Return (X, Y) of the center of cell containing provided text 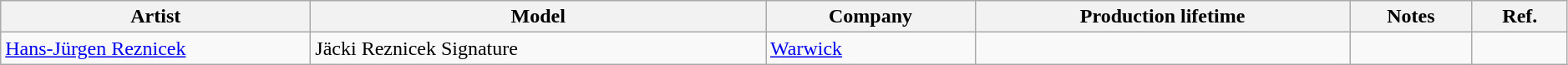
Model (538, 17)
Ref. (1520, 17)
Warwick (870, 48)
Production lifetime (1163, 17)
Notes (1412, 17)
Jäcki Reznicek Signature (538, 48)
Company (870, 17)
Artist (155, 17)
Hans-Jürgen Reznicek (155, 48)
